Return the [X, Y] coordinate for the center point of the cell that contains the specified text.  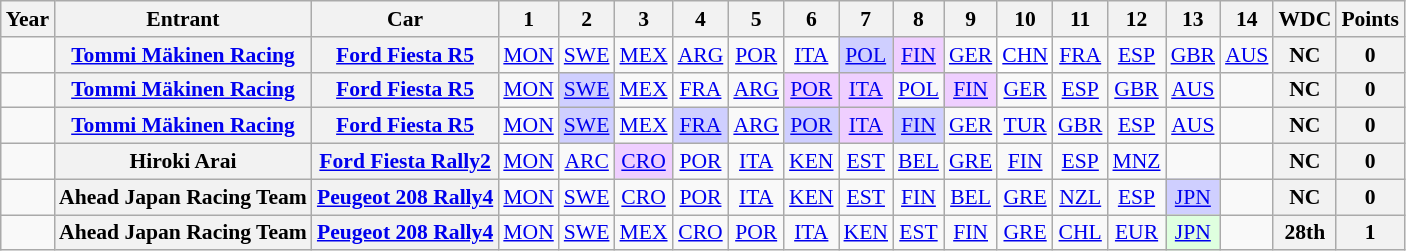
4 [701, 19]
WDC [1304, 19]
12 [1136, 19]
Points [1370, 19]
7 [866, 19]
11 [1080, 19]
10 [1025, 19]
CHL [1080, 233]
8 [918, 19]
Ford Fiesta Rally2 [405, 162]
9 [970, 19]
3 [644, 19]
Car [405, 19]
13 [1194, 19]
ARC [587, 162]
EUR [1136, 233]
5 [756, 19]
28th [1304, 233]
Year [28, 19]
2 [587, 19]
NZL [1080, 197]
MNZ [1136, 162]
Entrant [183, 19]
CHN [1025, 55]
Hiroki Arai [183, 162]
14 [1246, 19]
6 [811, 19]
TUR [1025, 126]
